Extract the (x, y) coordinate from the center of the cell holding the provided text.  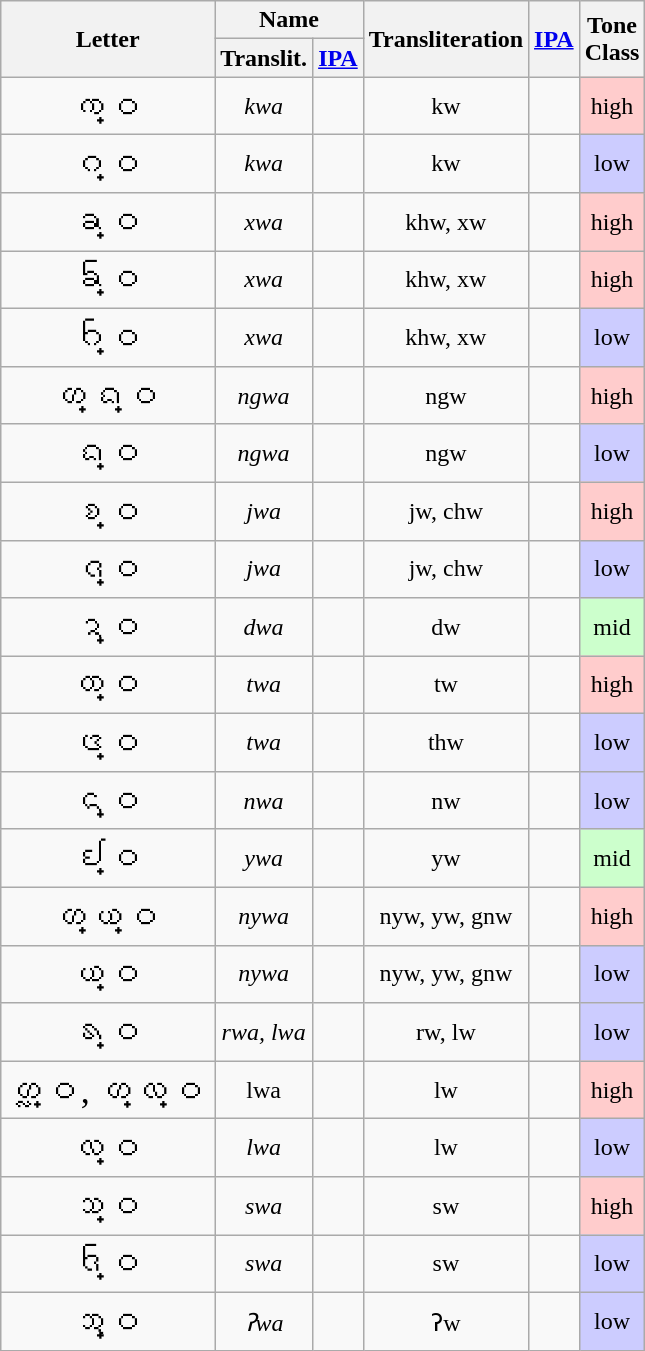
ywa (264, 858)
ᨣ᩠ᩅ (108, 164)
rwa, lwa (264, 1032)
ᨿ᩠ᩅ (108, 974)
Transliteration (446, 39)
Translit. (264, 58)
ᨡ᩠ᩅ (108, 222)
tw (446, 685)
ToneClass (612, 39)
rw, lw (446, 1032)
ᨯ᩠ᩅ (108, 627)
ᩀ᩠ᩅ (108, 858)
nw (446, 801)
ʔwa (264, 1322)
ᩉ᩠ᨦ᩠ᩅ (108, 395)
ᨢ᩠ᩅ (108, 280)
Name (290, 20)
dwa (264, 627)
ᨩ᩠ᩅ (108, 569)
nwa (264, 801)
ᨴ᩠ᩅ (108, 743)
thw (446, 743)
ᨠ᩠ᩅ (108, 106)
ᩃ᩠ᩅ (108, 1148)
ᨤ᩠ᩅ (108, 337)
Letter (108, 39)
ᩉ᩠ᨿ᩠ᩅ (108, 916)
ᩈ᩠ᩅ (108, 1206)
ᨲ᩠ᩅ (108, 685)
ᩁ᩠ᩅ (108, 1032)
ᨪ᩠ᩅ (108, 1264)
ʔw (446, 1322)
ᩋ᩠ᩅ (108, 1322)
ᨦ᩠ᩅ (108, 453)
ᨧ᩠ᩅ (108, 511)
ᨶ᩠ᩅ (108, 801)
ᩉᩖ᩠ᩅ, ᩉ᩠ᩃ᩠ᩅ (108, 1090)
dw (446, 627)
yw (446, 858)
